Find where the given text appears and provide that cell's center as (x, y) coordinate. 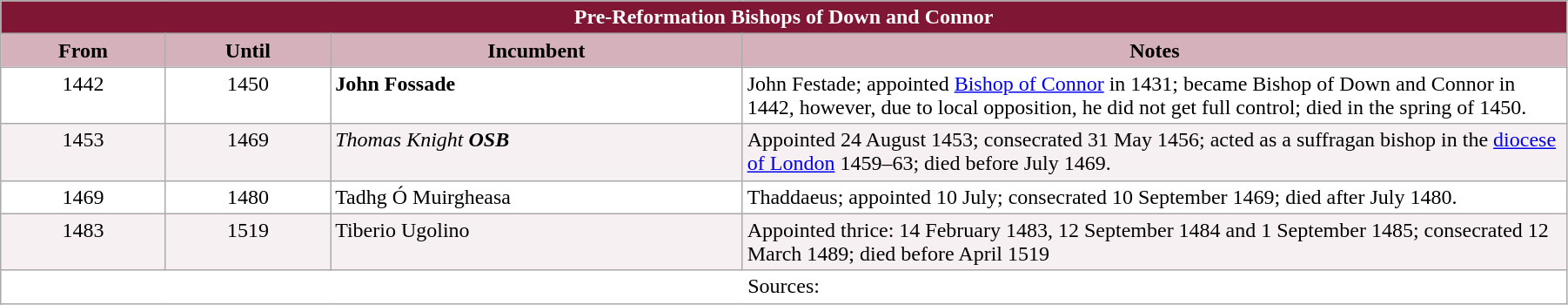
Pre-Reformation Bishops of Down and Connor (784, 17)
1483 (84, 242)
Tiberio Ugolino (537, 242)
Thaddaeus; appointed 10 July; consecrated 10 September 1469; died after July 1480. (1154, 197)
Appointed 24 August 1453; consecrated 31 May 1456; acted as a suffragan bishop in the diocese of London 1459–63; died before July 1469. (1154, 152)
Until (247, 51)
Tadhg Ó Muirgheasa (537, 197)
John Fossade (537, 96)
Incumbent (537, 51)
1453 (84, 152)
Appointed thrice: 14 February 1483, 12 September 1484 and 1 September 1485; consecrated 12 March 1489; died before April 1519 (1154, 242)
Thomas Knight OSB (537, 152)
1519 (247, 242)
Sources: (784, 287)
1450 (247, 96)
From (84, 51)
1442 (84, 96)
1480 (247, 197)
Notes (1154, 51)
